Locate the cell with the specified text and output its [x, y] center coordinate. 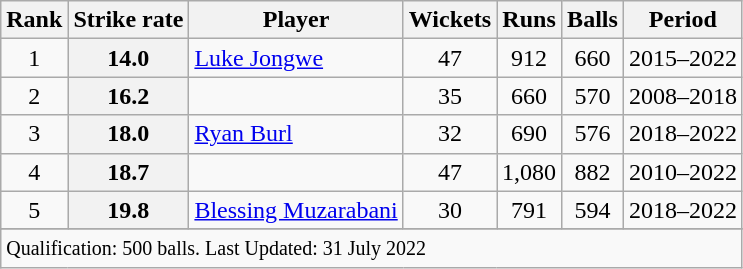
Runs [530, 20]
Strike rate [128, 20]
4 [34, 172]
Blessing Muzarabani [296, 210]
35 [450, 96]
30 [450, 210]
912 [530, 58]
690 [530, 134]
Balls [593, 20]
1 [34, 58]
2015–2022 [682, 58]
19.8 [128, 210]
Ryan Burl [296, 134]
Rank [34, 20]
2010–2022 [682, 172]
5 [34, 210]
18.0 [128, 134]
Luke Jongwe [296, 58]
594 [593, 210]
576 [593, 134]
Wickets [450, 20]
2008–2018 [682, 96]
2 [34, 96]
Period [682, 20]
882 [593, 172]
32 [450, 134]
570 [593, 96]
3 [34, 134]
1,080 [530, 172]
Qualification: 500 balls. Last Updated: 31 July 2022 [372, 248]
791 [530, 210]
Player [296, 20]
16.2 [128, 96]
18.7 [128, 172]
14.0 [128, 58]
